Provide the [X, Y] coordinate of the cell's center where the given text is located.  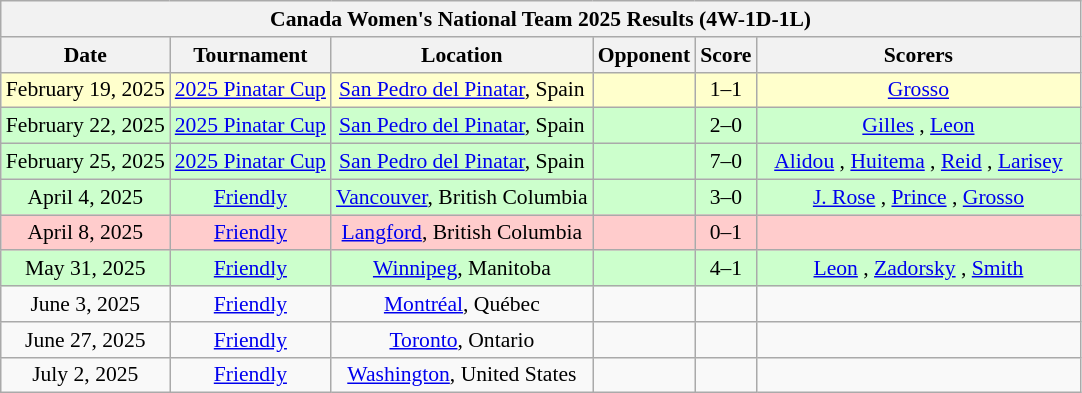
Tournament [250, 55]
3–0 [726, 197]
July 2, 2025 [86, 375]
Washington, United States [462, 375]
7–0 [726, 162]
Toronto, Ontario [462, 340]
Scorers [918, 55]
Canada Women's National Team 2025 Results (4W-1D-1L) [541, 19]
April 4, 2025 [86, 197]
Opponent [644, 55]
Alidou , Huitema , Reid , Larisey [918, 162]
2–0 [726, 126]
Langford, British Columbia [462, 233]
Gilles , Leon [918, 126]
Winnipeg, Manitoba [462, 269]
April 8, 2025 [86, 233]
June 3, 2025 [86, 304]
February 22, 2025 [86, 126]
Leon , Zadorsky , Smith [918, 269]
J. Rose , Prince , Grosso [918, 197]
February 19, 2025 [86, 90]
Location [462, 55]
February 25, 2025 [86, 162]
4–1 [726, 269]
June 27, 2025 [86, 340]
Vancouver, British Columbia [462, 197]
0–1 [726, 233]
May 31, 2025 [86, 269]
Grosso [918, 90]
1–1 [726, 90]
Date [86, 55]
Montréal, Québec [462, 304]
Score [726, 55]
